Output the (x, y) coordinate of the center of the cell containing the given text.  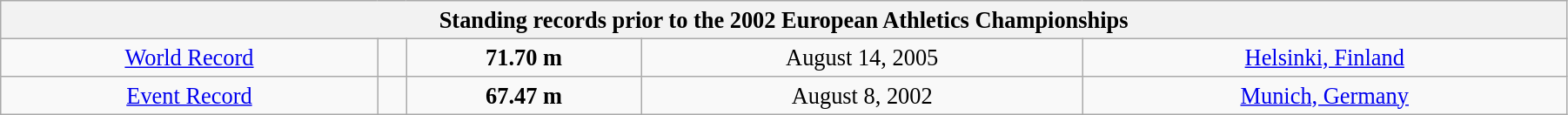
Event Record (190, 95)
Standing records prior to the 2002 European Athletics Championships (784, 19)
Helsinki, Finland (1324, 57)
71.70 m (524, 57)
World Record (190, 57)
67.47 m (524, 95)
Munich, Germany (1324, 95)
August 14, 2005 (861, 57)
August 8, 2002 (861, 95)
